From the cell containing the given text, extract its center point as (x, y) coordinate. 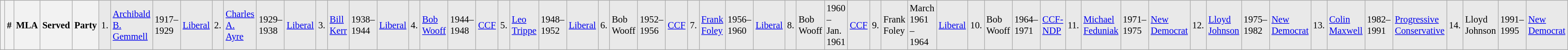
7. (693, 25)
13. (1319, 25)
1956–1960 (740, 25)
MLA (27, 25)
1952–1956 (652, 25)
Progressive Conservative (1420, 25)
1948–1952 (553, 25)
1938–1944 (363, 25)
5. (504, 25)
1944–1948 (462, 25)
Michael Feduniak (1101, 25)
12. (1198, 25)
1929–1938 (271, 25)
10. (976, 25)
11. (1073, 25)
1964–1971 (1026, 25)
Bill Kerr (338, 25)
1991–1995 (1512, 25)
CCF-NDP (1053, 25)
1917–1929 (167, 25)
1960 – Jan. 1961 (836, 25)
1975–1982 (1256, 25)
1982–1991 (1379, 25)
2. (218, 25)
8. (791, 25)
3. (322, 25)
March 1961 – 1964 (922, 25)
Charles A. Ayre (240, 25)
Leo Trippe (524, 25)
Party (86, 25)
Archibald B. Gemmell (131, 25)
1. (105, 25)
6. (604, 25)
Served (56, 25)
Colin Maxwell (1346, 25)
1971–1975 (1135, 25)
4. (414, 25)
9. (876, 25)
14. (1455, 25)
# (9, 25)
